Return the [x, y] coordinate for the center point of the cell that contains the specified text.  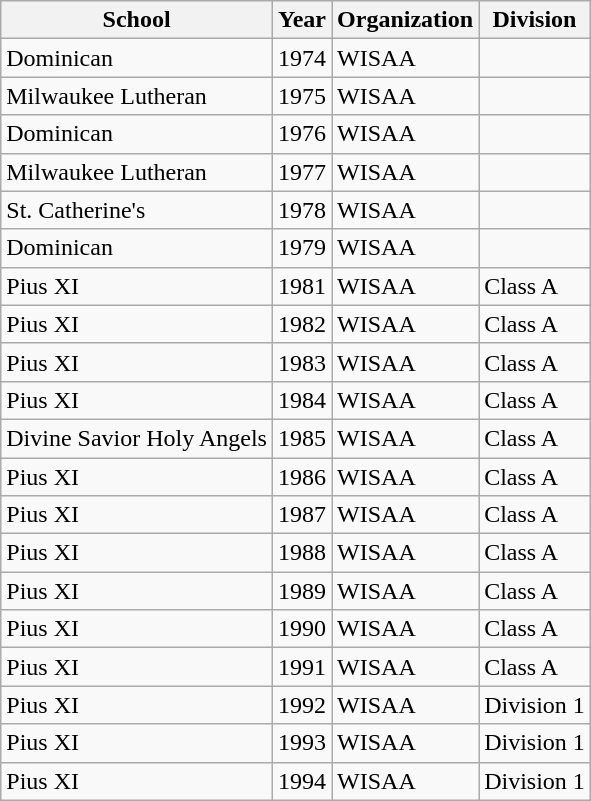
1982 [302, 324]
1977 [302, 172]
1978 [302, 210]
1991 [302, 667]
1990 [302, 629]
Organization [406, 20]
1979 [302, 248]
1986 [302, 477]
Division [535, 20]
1981 [302, 286]
Year [302, 20]
1994 [302, 781]
1983 [302, 362]
1993 [302, 743]
1984 [302, 400]
St. Catherine's [137, 210]
1985 [302, 438]
1989 [302, 591]
1992 [302, 705]
1974 [302, 58]
1988 [302, 553]
School [137, 20]
1987 [302, 515]
1976 [302, 134]
Divine Savior Holy Angels [137, 438]
1975 [302, 96]
